Provide the [x, y] coordinate of the cell's center where the given text is located.  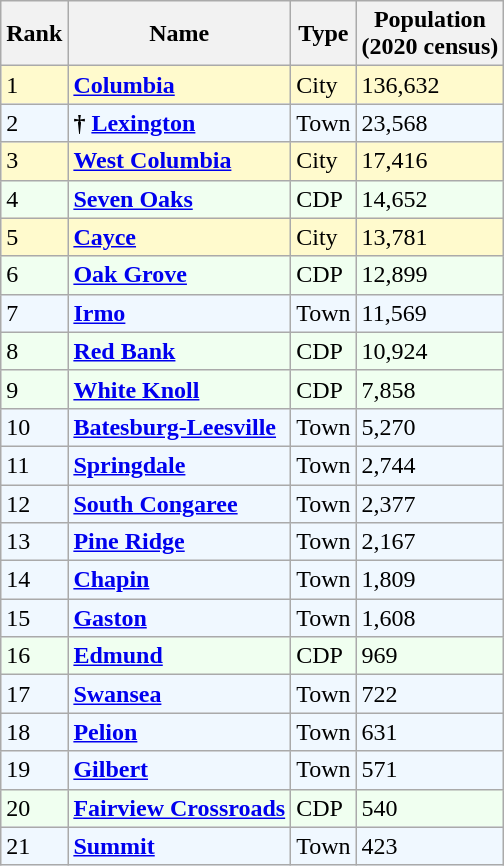
631 [430, 732]
18 [34, 732]
Pelion [180, 732]
South Congaree [180, 503]
2,167 [430, 542]
11 [34, 465]
Seven Oaks [180, 199]
Summit [180, 846]
Columbia [180, 85]
Name [180, 34]
15 [34, 618]
2 [34, 123]
136,632 [430, 85]
Gilbert [180, 770]
4 [34, 199]
14,652 [430, 199]
7,858 [430, 389]
2,377 [430, 503]
7 [34, 313]
13 [34, 542]
Type [324, 34]
12 [34, 503]
8 [34, 351]
Swansea [180, 694]
23,568 [430, 123]
540 [430, 808]
Cayce [180, 237]
Edmund [180, 656]
969 [430, 656]
17,416 [430, 161]
19 [34, 770]
Batesburg-Leesville [180, 427]
Oak Grove [180, 275]
† Lexington [180, 123]
Springdale [180, 465]
Population(2020 census) [430, 34]
2,744 [430, 465]
571 [430, 770]
5 [34, 237]
20 [34, 808]
Red Bank [180, 351]
10 [34, 427]
10,924 [430, 351]
13,781 [430, 237]
16 [34, 656]
17 [34, 694]
5,270 [430, 427]
21 [34, 846]
Fairview Crossroads [180, 808]
423 [430, 846]
9 [34, 389]
3 [34, 161]
14 [34, 580]
1 [34, 85]
Pine Ridge [180, 542]
White Knoll [180, 389]
722 [430, 694]
6 [34, 275]
1,809 [430, 580]
Rank [34, 34]
Irmo [180, 313]
12,899 [430, 275]
Gaston [180, 618]
West Columbia [180, 161]
1,608 [430, 618]
11,569 [430, 313]
Chapin [180, 580]
